For the text-containing cell, return its midpoint in [X, Y] coordinate format. 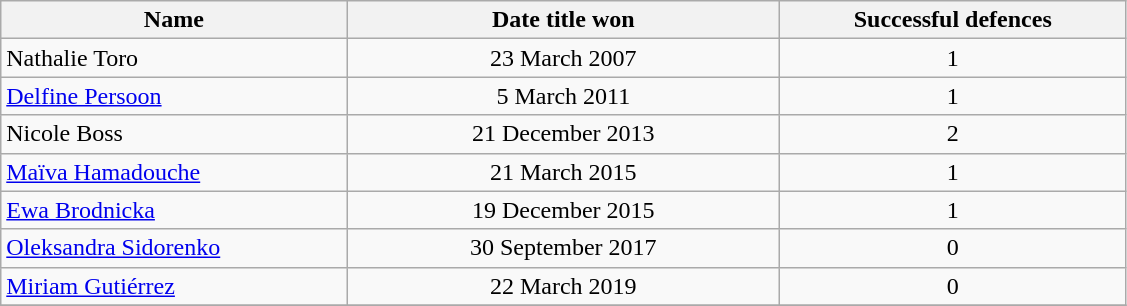
Date title won [564, 20]
23 March 2007 [564, 58]
Oleksandra Sidorenko [174, 248]
30 September 2017 [564, 248]
Successful defences [953, 20]
21 March 2015 [564, 172]
Ewa Brodnicka [174, 210]
Maïva Hamadouche [174, 172]
5 March 2011 [564, 96]
Delfine Persoon [174, 96]
19 December 2015 [564, 210]
21 December 2013 [564, 134]
Name [174, 20]
22 March 2019 [564, 286]
2 [953, 134]
Miriam Gutiérrez [174, 286]
Nicole Boss [174, 134]
Nathalie Toro [174, 58]
